Return the [x, y] coordinate for the center point of the cell that contains the specified text.  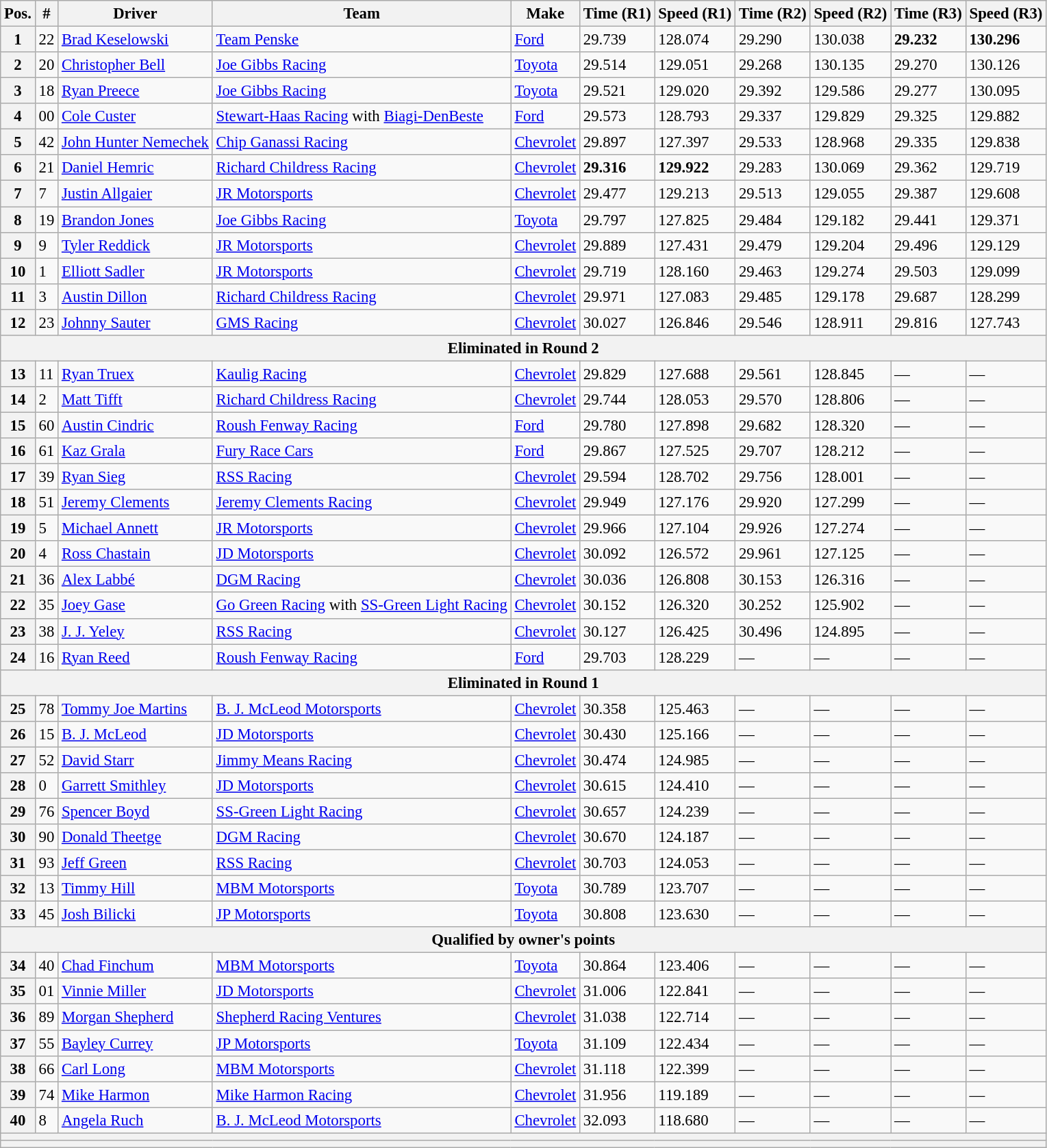
126.316 [850, 580]
124.187 [695, 837]
Make [545, 14]
Ryan Sieg [136, 477]
29.513 [773, 194]
30.252 [773, 606]
127.431 [695, 245]
29.971 [618, 296]
66 [47, 1069]
29.362 [929, 168]
Ryan Preece [136, 91]
Time (R3) [929, 14]
John Hunter Nemechek [136, 142]
Cole Custer [136, 116]
Jeff Green [136, 863]
David Starr [136, 760]
128.074 [695, 40]
29.479 [773, 245]
Go Green Racing with SS-Green Light Racing [362, 606]
123.707 [695, 889]
30.127 [618, 631]
29.335 [929, 142]
125.902 [850, 606]
30.496 [773, 631]
Timmy Hill [136, 889]
128.845 [850, 374]
29.797 [618, 220]
30.430 [618, 735]
29.392 [773, 91]
Tyler Reddick [136, 245]
29.325 [929, 116]
28 [18, 786]
Time (R2) [773, 14]
29.337 [773, 116]
29.503 [929, 271]
29.703 [618, 657]
31 [18, 863]
29.484 [773, 220]
Joey Gase [136, 606]
29.926 [773, 528]
78 [47, 709]
128.320 [850, 425]
24 [18, 657]
127.274 [850, 528]
Jeremy Clements Racing [362, 502]
29.514 [618, 65]
Fury Race Cars [362, 451]
29.521 [618, 91]
29.485 [773, 296]
Brandon Jones [136, 220]
B. J. McLeod [136, 735]
128.299 [1006, 296]
127.104 [695, 528]
29.290 [773, 40]
74 [47, 1095]
37 [18, 1043]
45 [47, 915]
Jeremy Clements [136, 502]
34 [18, 966]
Garrett Smithley [136, 786]
Shepherd Racing Ventures [362, 1017]
30.703 [618, 863]
Chip Ganassi Racing [362, 142]
127.299 [850, 502]
128.001 [850, 477]
Morgan Shepherd [136, 1017]
Kaz Grala [136, 451]
129.051 [695, 65]
126.846 [695, 322]
128.229 [695, 657]
29.573 [618, 116]
129.182 [850, 220]
129.055 [850, 194]
Qualified by owner's points [523, 940]
Jimmy Means Racing [362, 760]
129.922 [695, 168]
Mike Harmon [136, 1095]
124.985 [695, 760]
Ross Chastain [136, 554]
126.425 [695, 631]
Kaulig Racing [362, 374]
130.038 [850, 40]
129.204 [850, 245]
129.020 [695, 91]
Justin Allgaier [136, 194]
Ryan Reed [136, 657]
Donald Theetge [136, 837]
31.038 [618, 1017]
122.399 [695, 1069]
118.680 [695, 1120]
29.744 [618, 400]
30.152 [618, 606]
123.630 [695, 915]
31.006 [618, 992]
126.808 [695, 580]
29.268 [773, 65]
31.109 [618, 1043]
29.463 [773, 271]
29.570 [773, 400]
129.129 [1006, 245]
130.135 [850, 65]
29.561 [773, 374]
Eliminated in Round 1 [523, 683]
129.178 [850, 296]
128.968 [850, 142]
Johnny Sauter [136, 322]
52 [47, 760]
122.434 [695, 1043]
Stewart-Haas Racing with Biagi-DenBeste [362, 116]
93 [47, 863]
30.092 [618, 554]
127.083 [695, 296]
128.806 [850, 400]
Vinnie Miller [136, 992]
Spencer Boyd [136, 811]
127.125 [850, 554]
32.093 [618, 1120]
14 [18, 400]
30.474 [618, 760]
Carl Long [136, 1069]
Time (R1) [618, 14]
129.719 [1006, 168]
125.166 [695, 735]
29.270 [929, 65]
Angela Ruch [136, 1120]
126.572 [695, 554]
129.274 [850, 271]
129.099 [1006, 271]
61 [47, 451]
30.358 [618, 709]
Brad Keselowski [136, 40]
Austin Dillon [136, 296]
29.682 [773, 425]
Mike Harmon Racing [362, 1095]
128.793 [695, 116]
129.829 [850, 116]
30.153 [773, 580]
29.829 [618, 374]
26 [18, 735]
130.296 [1006, 40]
J. J. Yeley [136, 631]
Elliott Sadler [136, 271]
GMS Racing [362, 322]
127.176 [695, 502]
29.496 [929, 245]
55 [47, 1043]
# [47, 14]
Driver [136, 14]
Tommy Joe Martins [136, 709]
0 [47, 786]
89 [47, 1017]
SS-Green Light Racing [362, 811]
124.410 [695, 786]
29.277 [929, 91]
122.714 [695, 1017]
29.387 [929, 194]
42 [47, 142]
10 [18, 271]
119.189 [695, 1095]
29.707 [773, 451]
127.898 [695, 425]
Chad Finchum [136, 966]
128.911 [850, 322]
29.920 [773, 502]
124.239 [695, 811]
30.027 [618, 322]
29 [18, 811]
29.780 [618, 425]
30.615 [618, 786]
29.594 [618, 477]
29.533 [773, 142]
29.966 [618, 528]
Eliminated in Round 2 [523, 348]
Matt Tifft [136, 400]
30.789 [618, 889]
128.212 [850, 451]
123.406 [695, 966]
Speed (R3) [1006, 14]
128.160 [695, 271]
51 [47, 502]
29.889 [618, 245]
29.756 [773, 477]
29.687 [929, 296]
125.463 [695, 709]
33 [18, 915]
127.825 [695, 220]
128.702 [695, 477]
Speed (R2) [850, 14]
29.719 [618, 271]
Josh Bilicki [136, 915]
31.118 [618, 1069]
30.670 [618, 837]
Team [362, 14]
126.320 [695, 606]
30.036 [618, 580]
29.961 [773, 554]
29.441 [929, 220]
32 [18, 889]
90 [47, 837]
Daniel Hemric [136, 168]
127.743 [1006, 322]
Michael Annett [136, 528]
12 [18, 322]
130.126 [1006, 65]
29.897 [618, 142]
29.477 [618, 194]
29.232 [929, 40]
122.841 [695, 992]
129.882 [1006, 116]
129.608 [1006, 194]
129.213 [695, 194]
29.316 [618, 168]
29.949 [618, 502]
Speed (R1) [695, 14]
27 [18, 760]
6 [18, 168]
127.397 [695, 142]
76 [47, 811]
128.053 [695, 400]
124.895 [850, 631]
127.525 [695, 451]
Ryan Truex [136, 374]
129.371 [1006, 220]
25 [18, 709]
17 [18, 477]
31.956 [618, 1095]
129.586 [850, 91]
Team Penske [362, 40]
129.838 [1006, 142]
Christopher Bell [136, 65]
130.069 [850, 168]
124.053 [695, 863]
30 [18, 837]
127.688 [695, 374]
29.283 [773, 168]
Pos. [18, 14]
30.657 [618, 811]
01 [47, 992]
30.864 [618, 966]
Alex Labbé [136, 580]
130.095 [1006, 91]
60 [47, 425]
29.816 [929, 322]
Bayley Currey [136, 1043]
Austin Cindric [136, 425]
30.808 [618, 915]
29.739 [618, 40]
29.546 [773, 322]
00 [47, 116]
29.867 [618, 451]
